Extract the [X, Y] coordinate from the center of the cell holding the provided text.  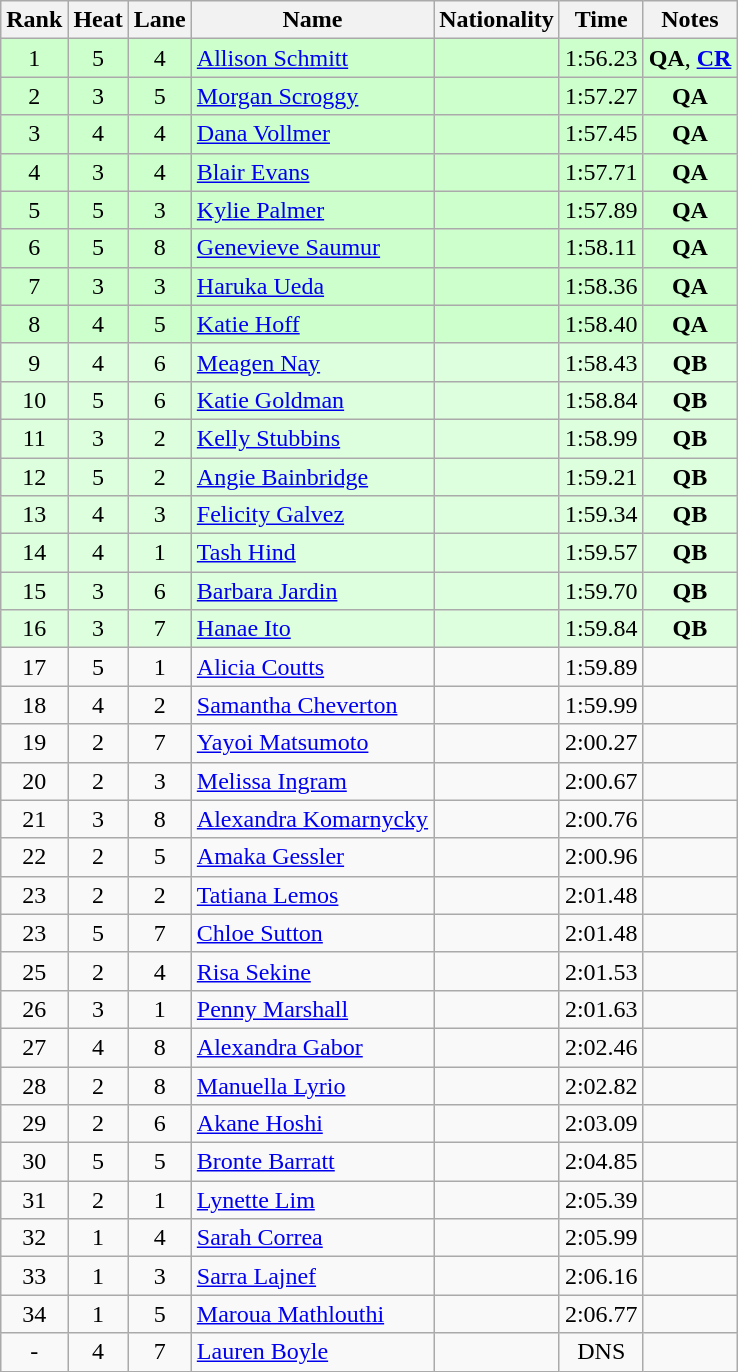
Rank [34, 20]
30 [34, 1162]
18 [34, 705]
Lauren Boyle [312, 1352]
Meagen Nay [312, 362]
Barbara Jardin [312, 591]
2:06.16 [601, 1276]
2:00.67 [601, 781]
1:59.84 [601, 629]
Dana Vollmer [312, 134]
2:03.09 [601, 1124]
29 [34, 1124]
2:00.27 [601, 743]
Bronte Barratt [312, 1162]
10 [34, 400]
1:58.99 [601, 438]
Genevieve Saumur [312, 248]
Name [312, 20]
27 [34, 1047]
17 [34, 667]
1:57.45 [601, 134]
Heat [98, 20]
1:56.23 [601, 58]
1:59.34 [601, 515]
Angie Bainbridge [312, 477]
Sarra Lajnef [312, 1276]
16 [34, 629]
Kelly Stubbins [312, 438]
Notes [690, 20]
Lynette Lim [312, 1200]
28 [34, 1085]
Morgan Scroggy [312, 96]
Lane [160, 20]
Maroua Mathlouthi [312, 1314]
20 [34, 781]
1:58.84 [601, 400]
1:57.89 [601, 210]
13 [34, 515]
Samantha Cheverton [312, 705]
11 [34, 438]
Haruka Ueda [312, 286]
Risa Sekine [312, 971]
Hanae Ito [312, 629]
1:59.70 [601, 591]
Time [601, 20]
Chloe Sutton [312, 933]
2:04.85 [601, 1162]
Nationality [497, 20]
26 [34, 1009]
25 [34, 971]
Katie Goldman [312, 400]
1:59.21 [601, 477]
31 [34, 1200]
1:57.71 [601, 172]
Tash Hind [312, 553]
Amaka Gessler [312, 857]
Alexandra Komarnycky [312, 819]
2:05.99 [601, 1238]
Katie Hoff [312, 324]
2:00.76 [601, 819]
32 [34, 1238]
1:59.89 [601, 667]
34 [34, 1314]
Blair Evans [312, 172]
2:02.46 [601, 1047]
1:57.27 [601, 96]
Akane Hoshi [312, 1124]
22 [34, 857]
2:06.77 [601, 1314]
1:58.40 [601, 324]
2:01.53 [601, 971]
DNS [601, 1352]
1:59.57 [601, 553]
1:58.43 [601, 362]
Penny Marshall [312, 1009]
2:02.82 [601, 1085]
Felicity Galvez [312, 515]
Melissa Ingram [312, 781]
9 [34, 362]
1:59.99 [601, 705]
19 [34, 743]
1:58.11 [601, 248]
21 [34, 819]
QA, CR [690, 58]
Alexandra Gabor [312, 1047]
2:05.39 [601, 1200]
2:01.63 [601, 1009]
2:00.96 [601, 857]
Yayoi Matsumoto [312, 743]
Manuella Lyrio [312, 1085]
1:58.36 [601, 286]
12 [34, 477]
- [34, 1352]
Sarah Correa [312, 1238]
15 [34, 591]
33 [34, 1276]
Kylie Palmer [312, 210]
Tatiana Lemos [312, 895]
14 [34, 553]
Allison Schmitt [312, 58]
Alicia Coutts [312, 667]
